Scan for the cell matching the given text and deliver its [X, Y] coordinate at center. 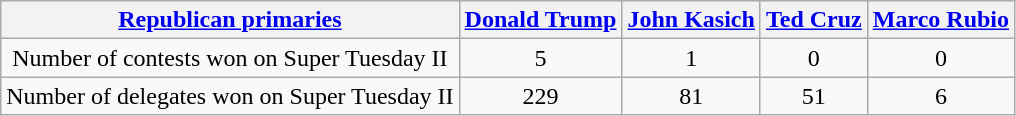
Donald Trump [540, 20]
6 [940, 96]
5 [540, 58]
Number of delegates won on Super Tuesday II [230, 96]
1 [691, 58]
Republican primaries [230, 20]
Ted Cruz [814, 20]
229 [540, 96]
John Kasich [691, 20]
81 [691, 96]
Number of contests won on Super Tuesday II [230, 58]
51 [814, 96]
Marco Rubio [940, 20]
